Return (x, y) of the center of cell containing provided text 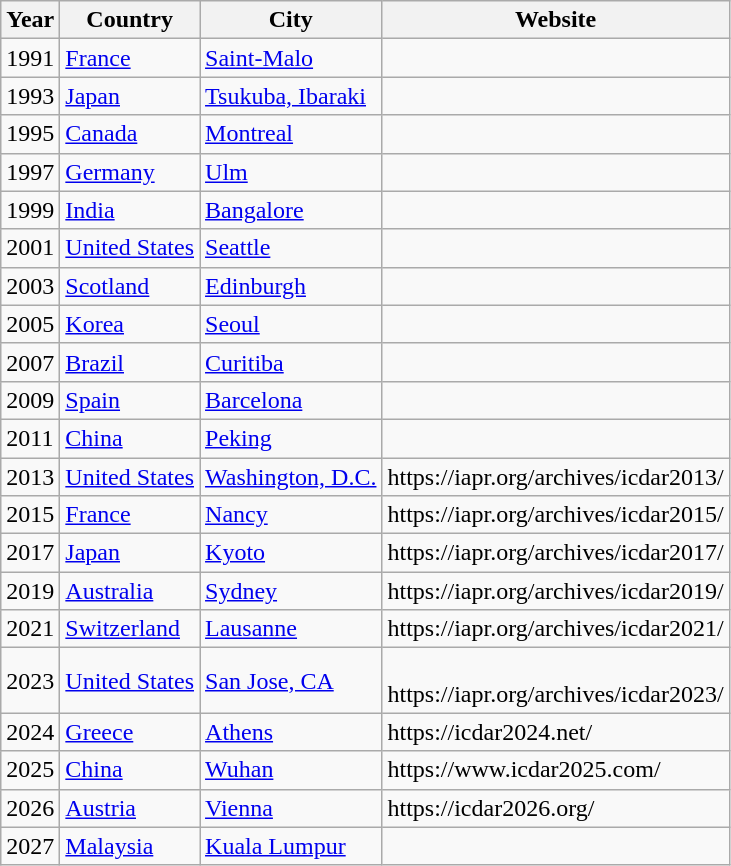
2025 (30, 770)
Germany (130, 172)
Saint-Malo (291, 58)
Kyoto (291, 553)
https://iapr.org/archives/icdar2017/ (556, 553)
2019 (30, 591)
Ulm (291, 172)
2001 (30, 248)
Peking (291, 438)
Sydney (291, 591)
Korea (130, 324)
Austria (130, 808)
City (291, 20)
https://icdar2024.net/ (556, 732)
Bangalore (291, 210)
2011 (30, 438)
Lausanne (291, 629)
2007 (30, 362)
Greece (130, 732)
Spain (130, 400)
1997 (30, 172)
San Jose, CA (291, 680)
Seattle (291, 248)
https://iapr.org/archives/icdar2021/ (556, 629)
Website (556, 20)
1991 (30, 58)
Australia (130, 591)
2027 (30, 846)
Vienna (291, 808)
2015 (30, 515)
Tsukuba, Ibaraki (291, 96)
Country (130, 20)
https://iapr.org/archives/icdar2013/ (556, 477)
Montreal (291, 134)
https://icdar2026.org/ (556, 808)
Washington, D.C. (291, 477)
2003 (30, 286)
1995 (30, 134)
2021 (30, 629)
2009 (30, 400)
https://iapr.org/archives/icdar2023/ (556, 680)
Year (30, 20)
Canada (130, 134)
https://www.icdar2025.com/ (556, 770)
2005 (30, 324)
1999 (30, 210)
2024 (30, 732)
2017 (30, 553)
Edinburgh (291, 286)
Athens (291, 732)
India (130, 210)
Kuala Lumpur (291, 846)
Brazil (130, 362)
Scotland (130, 286)
2026 (30, 808)
Switzerland (130, 629)
Barcelona (291, 400)
Seoul (291, 324)
Wuhan (291, 770)
https://iapr.org/archives/icdar2019/ (556, 591)
https://iapr.org/archives/icdar2015/ (556, 515)
Nancy (291, 515)
2023 (30, 680)
2013 (30, 477)
Curitiba (291, 362)
1993 (30, 96)
Malaysia (130, 846)
